Identify which cell holds the provided text, then report its (x, y) central coordinate. 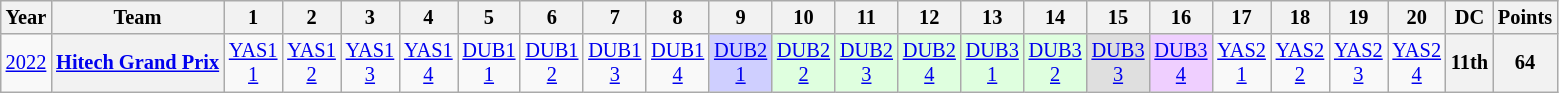
1 (253, 17)
DUB24 (930, 63)
DUB32 (1056, 63)
3 (370, 17)
10 (804, 17)
DC (1470, 17)
DUB31 (992, 63)
Points (1525, 17)
DUB33 (1118, 63)
19 (1358, 17)
DUB14 (678, 63)
5 (490, 17)
6 (552, 17)
20 (1417, 17)
YAS11 (253, 63)
2022 (26, 63)
DUB13 (614, 63)
16 (1180, 17)
YAS23 (1358, 63)
17 (1241, 17)
64 (1525, 63)
14 (1056, 17)
12 (930, 17)
13 (992, 17)
4 (428, 17)
8 (678, 17)
2 (311, 17)
7 (614, 17)
YAS24 (1417, 63)
11th (1470, 63)
18 (1300, 17)
DUB22 (804, 63)
YAS22 (1300, 63)
DUB12 (552, 63)
DUB21 (740, 63)
YAS21 (1241, 63)
YAS12 (311, 63)
Year (26, 17)
DUB23 (866, 63)
DUB34 (1180, 63)
9 (740, 17)
Team (138, 17)
15 (1118, 17)
11 (866, 17)
YAS14 (428, 63)
YAS13 (370, 63)
Hitech Grand Prix (138, 63)
DUB11 (490, 63)
